Output the [X, Y] coordinate of the center of the cell containing the given text.  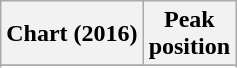
Chart (2016) [72, 34]
Peak position [189, 34]
